Capture the cell that displays the provided text and extract its (X, Y) central coordinate. 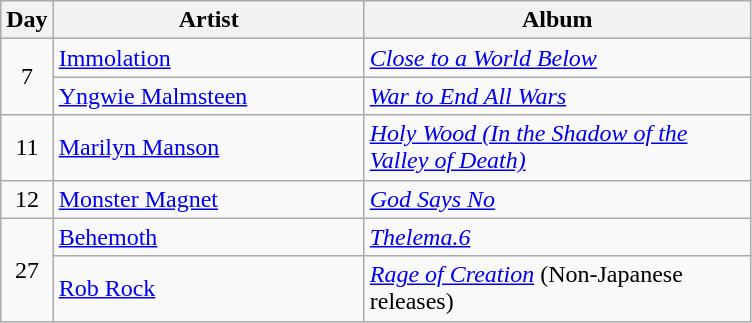
Monster Magnet (208, 199)
12 (27, 199)
7 (27, 77)
Album (557, 20)
Behemoth (208, 237)
11 (27, 148)
Close to a World Below (557, 58)
War to End All Wars (557, 96)
Immolation (208, 58)
Marilyn Manson (208, 148)
God Says No (557, 199)
27 (27, 270)
Rage of Creation (Non-Japanese releases) (557, 288)
Holy Wood (In the Shadow of the Valley of Death) (557, 148)
Artist (208, 20)
Yngwie Malmsteen (208, 96)
Day (27, 20)
Rob Rock (208, 288)
Thelema.6 (557, 237)
